Determine the (x, y) coordinate at the center of the cell enclosing the given text.  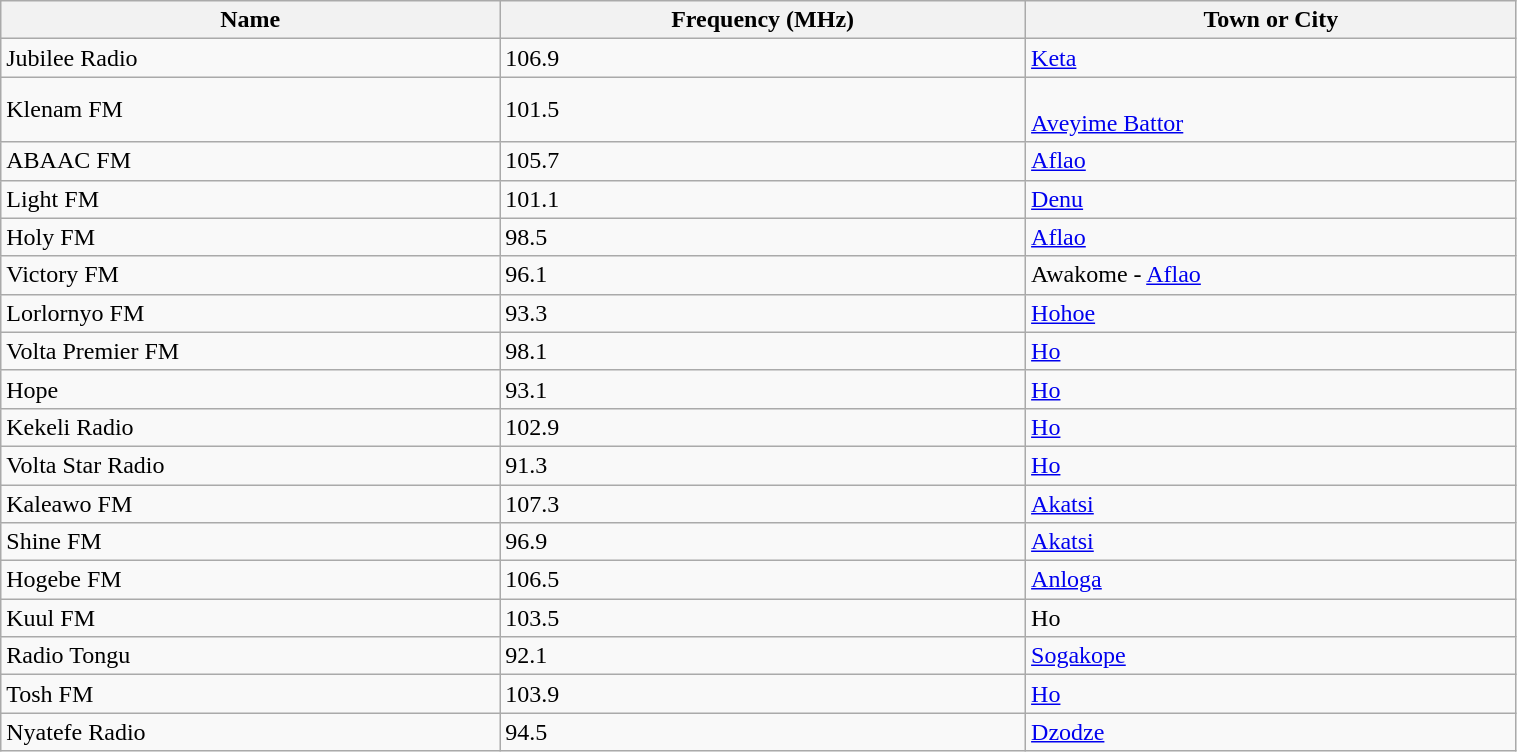
92.1 (763, 656)
107.3 (763, 503)
101.1 (763, 199)
Tosh FM (250, 694)
Sogakope (1271, 656)
Volta Premier FM (250, 351)
Volta Star Radio (250, 465)
Victory FM (250, 275)
98.5 (763, 237)
Shine FM (250, 542)
102.9 (763, 427)
Radio Tongu (250, 656)
Denu (1271, 199)
101.5 (763, 110)
106.5 (763, 580)
Lorlornyo FM (250, 313)
ABAAC FM (250, 161)
Anloga (1271, 580)
Hope (250, 389)
Holy FM (250, 237)
Town or City (1271, 20)
Dzodze (1271, 732)
Jubilee Radio (250, 58)
96.1 (763, 275)
105.7 (763, 161)
Light FM (250, 199)
98.1 (763, 351)
Kaleawo FM (250, 503)
96.9 (763, 542)
Name (250, 20)
Nyatefe Radio (250, 732)
91.3 (763, 465)
103.5 (763, 618)
Frequency (MHz) (763, 20)
Hohoe (1271, 313)
Klenam FM (250, 110)
Kuul FM (250, 618)
106.9 (763, 58)
Hogebe FM (250, 580)
Kekeli Radio (250, 427)
93.1 (763, 389)
Keta (1271, 58)
93.3 (763, 313)
94.5 (763, 732)
Awakome - Aflao (1271, 275)
103.9 (763, 694)
Aveyime Battor (1271, 110)
